Identify which cell holds the provided text, then report its (X, Y) central coordinate. 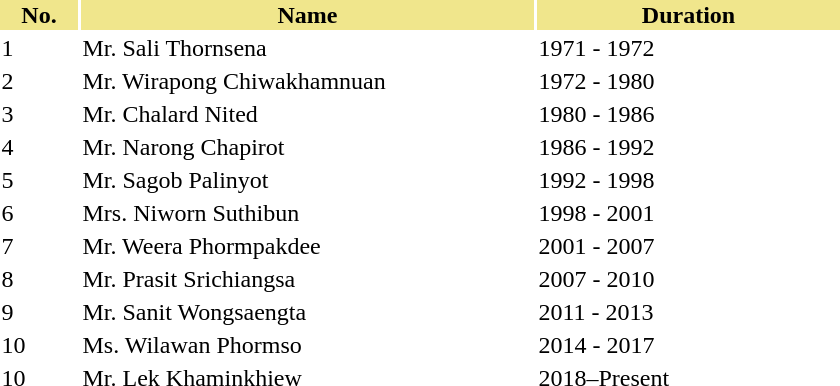
1971 - 1972 (688, 48)
Mr. Sagob Palinyot (308, 180)
Duration (688, 15)
1992 - 1998 (688, 180)
2001 - 2007 (688, 246)
5 (39, 180)
3 (39, 114)
1 (39, 48)
2011 - 2013 (688, 312)
6 (39, 213)
2 (39, 81)
Ms. Wilawan Phormso (308, 345)
Mrs. Niworn Suthibun (308, 213)
Mr. Chalard Nited (308, 114)
8 (39, 279)
No. (39, 15)
2014 - 2017 (688, 345)
1986 - 1992 (688, 147)
4 (39, 147)
7 (39, 246)
2007 - 2010 (688, 279)
1998 - 2001 (688, 213)
10 (39, 345)
Mr. Sanit Wongsaengta (308, 312)
1980 - 1986 (688, 114)
Mr. Prasit Srichiangsa (308, 279)
Mr. Sali Thornsena (308, 48)
9 (39, 312)
Name (308, 15)
Mr. Weera Phormpakdee (308, 246)
Mr. Wirapong Chiwakhamnuan (308, 81)
1972 - 1980 (688, 81)
Mr. Narong Chapirot (308, 147)
